Search for the cell housing the specified text and yield its (X, Y) center coordinate. 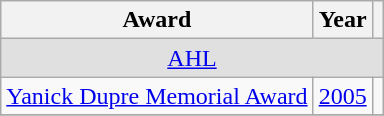
Award (157, 20)
Year (342, 20)
AHL (192, 58)
2005 (342, 96)
Yanick Dupre Memorial Award (157, 96)
